Locate the cell with the specified text and output its (x, y) center coordinate. 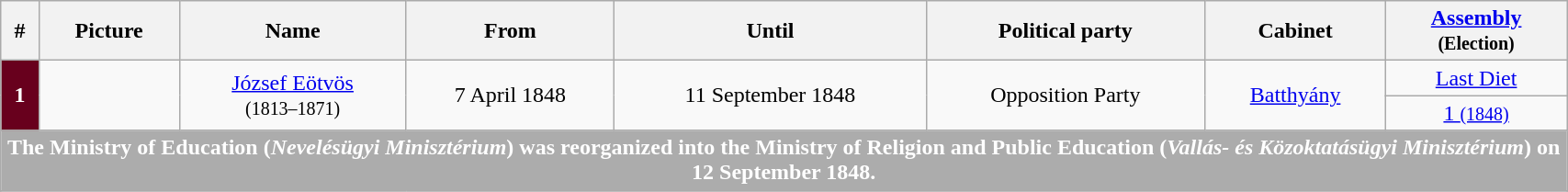
József Eötvös(1813–1871) (292, 96)
# (20, 31)
Cabinet (1295, 31)
7 April 1848 (511, 96)
11 September 1848 (770, 96)
From (511, 31)
Picture (108, 31)
1 (20, 96)
Political party (1066, 31)
Batthyány (1295, 96)
Last Diet (1477, 78)
Opposition Party (1066, 96)
Assembly(Election) (1477, 31)
1 (1848) (1477, 113)
Until (770, 31)
Name (292, 31)
